Detect which cell encompasses the target text, then output its (X, Y) center coordinate. 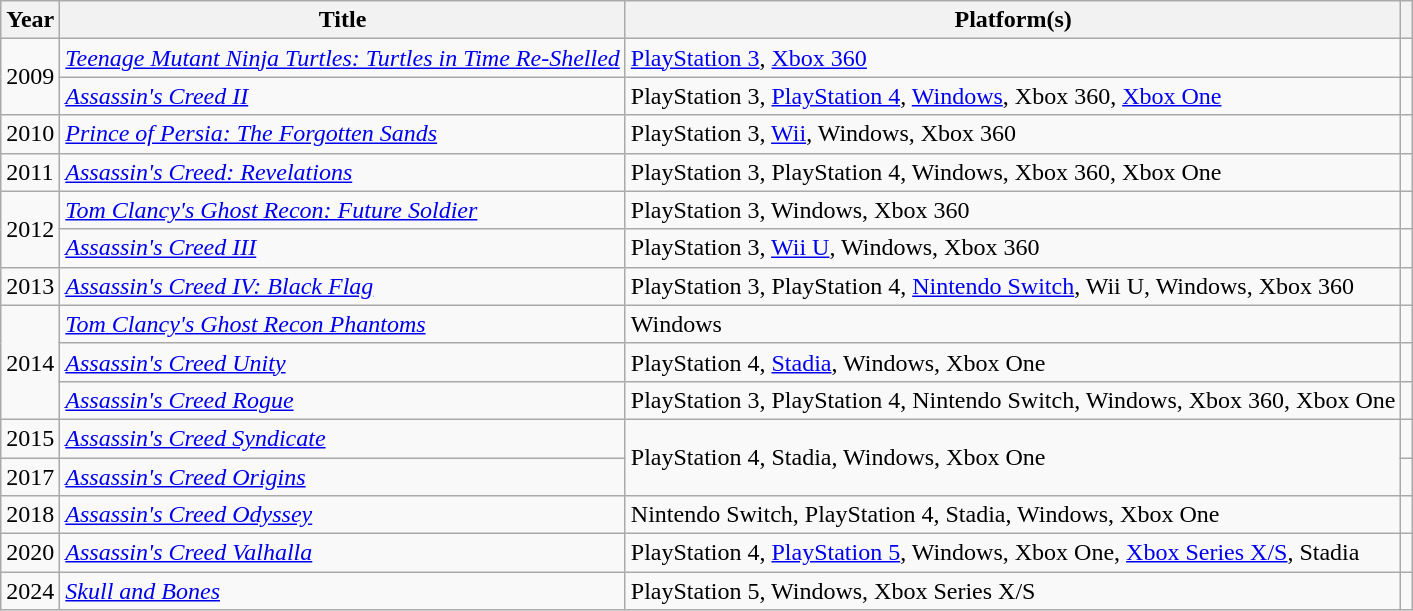
Skull and Bones (343, 591)
Assassin's Creed Unity (343, 362)
PlayStation 3, Wii U, Windows, Xbox 360 (1013, 248)
2015 (30, 438)
Assassin's Creed II (343, 96)
2024 (30, 591)
Year (30, 20)
Assassin's Creed Syndicate (343, 438)
2009 (30, 77)
PlayStation 4, PlayStation 5, Windows, Xbox One, Xbox Series X/S, Stadia (1013, 553)
Assassin's Creed III (343, 248)
Tom Clancy's Ghost Recon Phantoms (343, 324)
Windows (1013, 324)
Assassin's Creed Rogue (343, 400)
Title (343, 20)
Platform(s) (1013, 20)
PlayStation 3, Xbox 360 (1013, 58)
2010 (30, 134)
PlayStation 3, Wii, Windows, Xbox 360 (1013, 134)
2020 (30, 553)
Assassin's Creed Valhalla (343, 553)
Nintendo Switch, PlayStation 4, Stadia, Windows, Xbox One (1013, 515)
Prince of Persia: The Forgotten Sands (343, 134)
Assassin's Creed Origins (343, 477)
2014 (30, 362)
Assassin's Creed: Revelations (343, 172)
2012 (30, 229)
PlayStation 3, PlayStation 4, Nintendo Switch, Windows, Xbox 360, Xbox One (1013, 400)
PlayStation 3, PlayStation 4, Nintendo Switch, Wii U, Windows, Xbox 360 (1013, 286)
PlayStation 3, Windows, Xbox 360 (1013, 210)
2017 (30, 477)
2013 (30, 286)
2018 (30, 515)
2011 (30, 172)
Tom Clancy's Ghost Recon: Future Soldier (343, 210)
Assassin's Creed IV: Black Flag (343, 286)
PlayStation 5, Windows, Xbox Series X/S (1013, 591)
Assassin's Creed Odyssey (343, 515)
Teenage Mutant Ninja Turtles: Turtles in Time Re-Shelled (343, 58)
